Return (X, Y) of the center of cell containing provided text 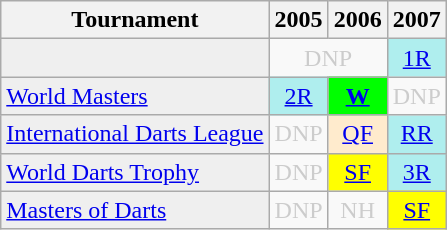
2006 (358, 20)
Masters of Darts (135, 210)
International Darts League (135, 134)
2R (298, 96)
World Masters (135, 96)
Tournament (135, 20)
3R (416, 172)
2007 (416, 20)
RR (416, 134)
W (358, 96)
1R (416, 58)
NH (358, 210)
QF (358, 134)
World Darts Trophy (135, 172)
2005 (298, 20)
